Provide the (X, Y) coordinate of the cell's center where the given text is located.  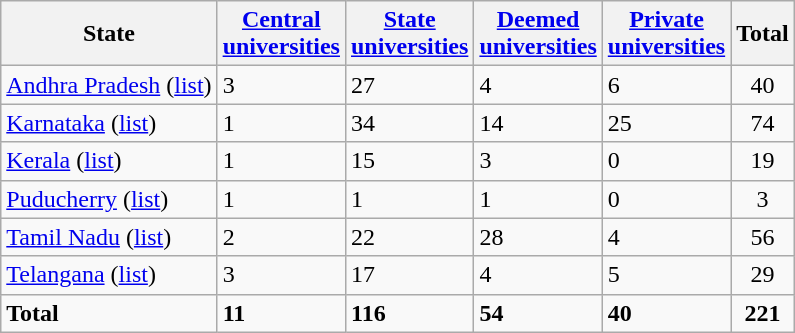
2 (281, 237)
Tamil Nadu (list) (109, 237)
Centraluniversities (281, 34)
56 (763, 237)
17 (409, 275)
Kerala (list) (109, 161)
29 (763, 275)
34 (409, 123)
221 (763, 313)
Telangana (list) (109, 275)
22 (409, 237)
15 (409, 161)
14 (538, 123)
54 (538, 313)
Andhra Pradesh (list) (109, 85)
Karnataka (list) (109, 123)
28 (538, 237)
6 (666, 85)
Stateuniversities (409, 34)
27 (409, 85)
5 (666, 275)
Deemeduniversities (538, 34)
19 (763, 161)
74 (763, 123)
Privateuniversities (666, 34)
116 (409, 313)
11 (281, 313)
State (109, 34)
Puducherry (list) (109, 199)
25 (666, 123)
